Detect which cell encompasses the target text, then output its [X, Y] center coordinate. 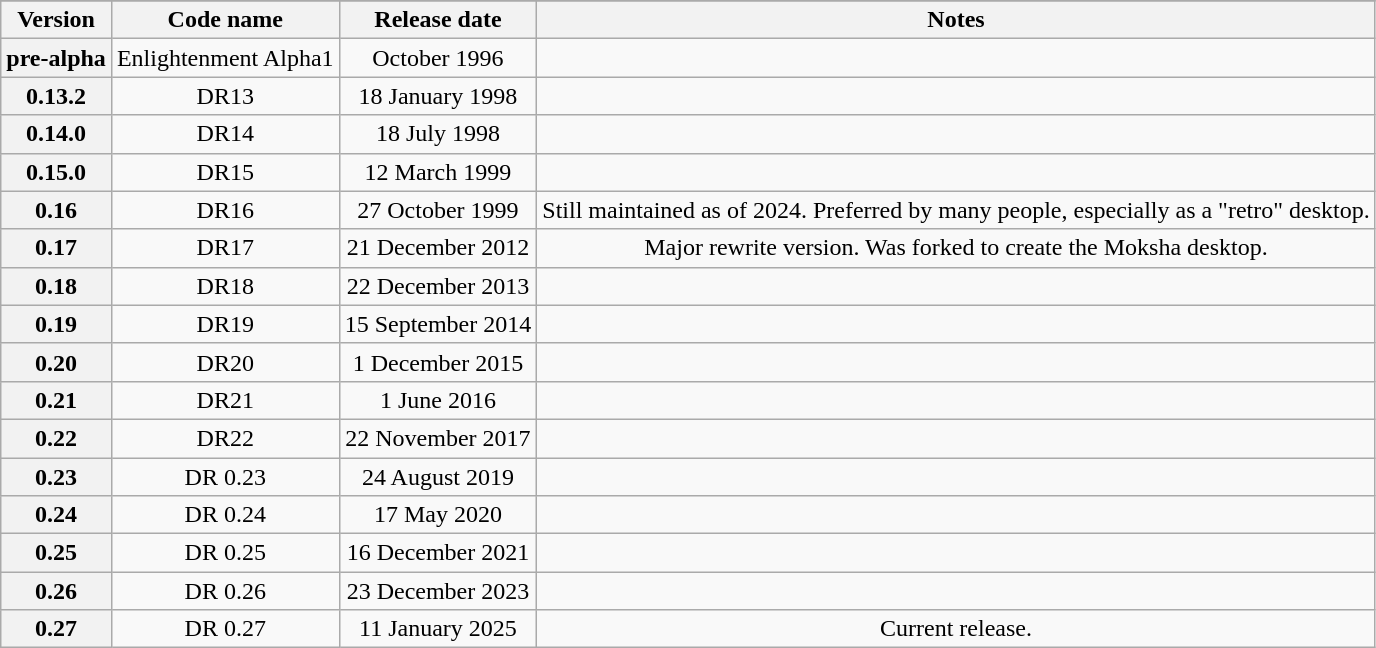
0.16 [56, 210]
Release date [438, 20]
0.26 [56, 591]
DR22 [225, 438]
DR18 [225, 286]
0.19 [56, 324]
Code name [225, 20]
Still maintained as of 2024. Preferred by many people, especially as a "retro" desktop. [956, 210]
15 September 2014 [438, 324]
Version [56, 20]
Current release. [956, 629]
pre-alpha [56, 58]
0.13.2 [56, 96]
DR 0.23 [225, 477]
18 January 1998 [438, 96]
DR17 [225, 248]
DR14 [225, 134]
Major rewrite version. Was forked to create the Moksha desktop. [956, 248]
18 July 1998 [438, 134]
24 August 2019 [438, 477]
DR 0.26 [225, 591]
1 June 2016 [438, 400]
22 November 2017 [438, 438]
16 December 2021 [438, 553]
0.21 [56, 400]
22 December 2013 [438, 286]
0.17 [56, 248]
0.27 [56, 629]
12 March 1999 [438, 172]
0.18 [56, 286]
11 January 2025 [438, 629]
DR21 [225, 400]
DR19 [225, 324]
0.14.0 [56, 134]
0.25 [56, 553]
DR 0.24 [225, 515]
Enlightenment Alpha1 [225, 58]
DR15 [225, 172]
21 December 2012 [438, 248]
DR 0.27 [225, 629]
DR16 [225, 210]
0.23 [56, 477]
October 1996 [438, 58]
DR13 [225, 96]
27 October 1999 [438, 210]
0.22 [56, 438]
0.24 [56, 515]
1 December 2015 [438, 362]
DR20 [225, 362]
Notes [956, 20]
0.20 [56, 362]
17 May 2020 [438, 515]
DR 0.25 [225, 553]
23 December 2023 [438, 591]
0.15.0 [56, 172]
